Determine the [x, y] coordinate at the center of the cell enclosing the given text.  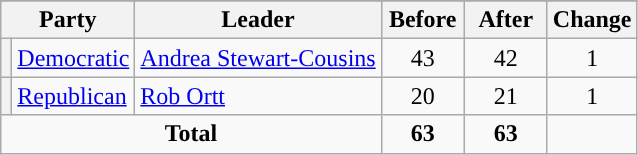
Leader [258, 20]
Democratic [74, 58]
42 [506, 58]
43 [422, 58]
20 [422, 96]
Republican [74, 96]
Party [68, 20]
Total [191, 134]
21 [506, 96]
Change [592, 20]
Rob Ortt [258, 96]
Before [422, 20]
After [506, 20]
Andrea Stewart-Cousins [258, 58]
